Detect which cell encompasses the target text, then output its (x, y) center coordinate. 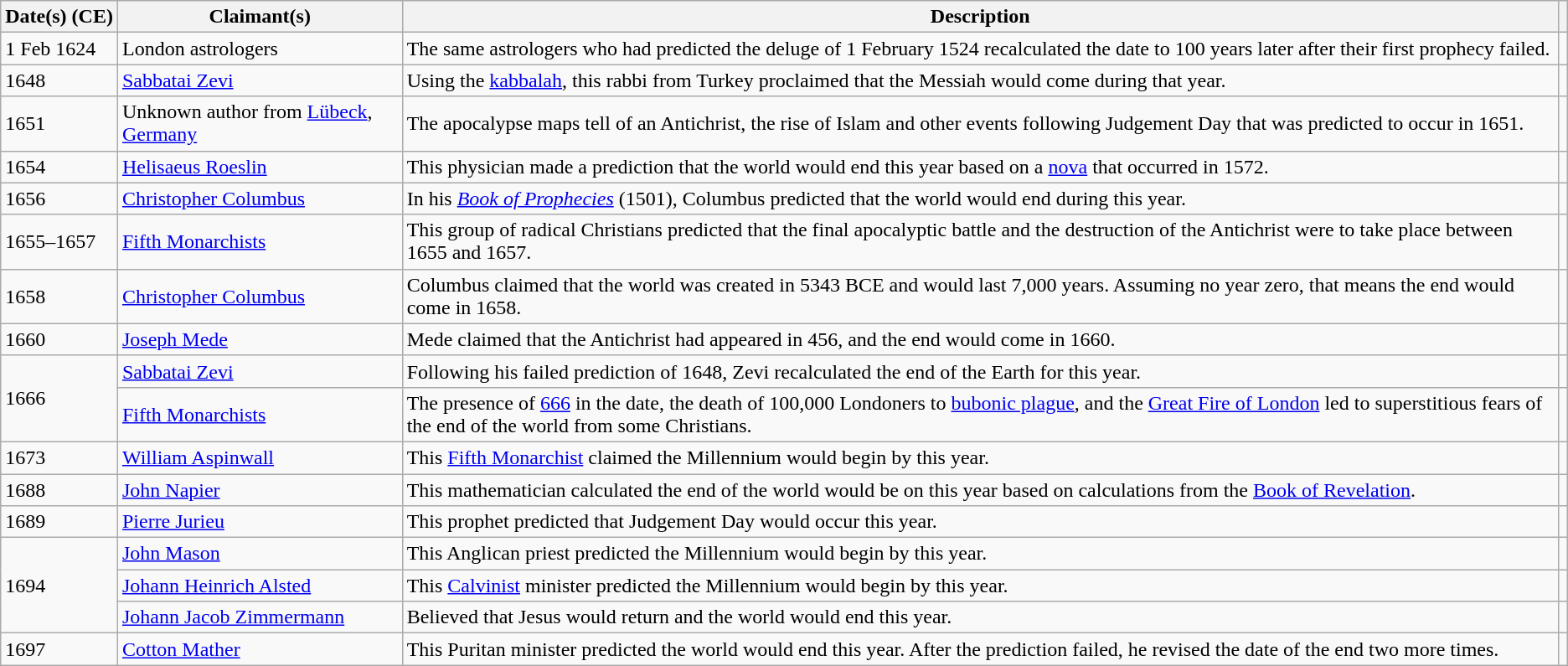
In his Book of Prophecies (1501), Columbus predicted that the world would end during this year. (980, 199)
Columbus claimed that the world was created in 5343 BCE and would last 7,000 years. Assuming no year zero, that means the end would come in 1658. (980, 297)
The apocalypse maps tell of an Antichrist, the rise of Islam and other events following Judgement Day that was predicted to occur in 1651. (980, 124)
1697 (59, 649)
1654 (59, 167)
1651 (59, 124)
1689 (59, 522)
London astrologers (260, 49)
Following his failed prediction of 1648, Zevi recalculated the end of the Earth for this year. (980, 371)
1673 (59, 457)
The same astrologers who had predicted the deluge of 1 February 1524 recalculated the date to 100 years later after their first prophecy failed. (980, 49)
Joseph Mede (260, 339)
1648 (59, 80)
1688 (59, 490)
1656 (59, 199)
John Mason (260, 554)
Date(s) (CE) (59, 17)
Pierre Jurieu (260, 522)
Believed that Jesus would return and the world would end this year. (980, 617)
1660 (59, 339)
1666 (59, 399)
Unknown author from Lübeck, Germany (260, 124)
Johann Heinrich Alsted (260, 586)
Using the kabbalah, this rabbi from Turkey proclaimed that the Messiah would come during that year. (980, 80)
Cotton Mather (260, 649)
Johann Jacob Zimmermann (260, 617)
1655–1657 (59, 241)
This prophet predicted that Judgement Day would occur this year. (980, 522)
This mathematician calculated the end of the world would be on this year based on calculations from the Book of Revelation. (980, 490)
This Anglican priest predicted the Millennium would begin by this year. (980, 554)
Description (980, 17)
This Puritan minister predicted the world would end this year. After the prediction failed, he revised the date of the end two more times. (980, 649)
Claimant(s) (260, 17)
William Aspinwall (260, 457)
This physician made a prediction that the world would end this year based on a nova that occurred in 1572. (980, 167)
John Napier (260, 490)
1694 (59, 586)
1 Feb 1624 (59, 49)
This Fifth Monarchist claimed the Millennium would begin by this year. (980, 457)
Helisaeus Roeslin (260, 167)
1658 (59, 297)
Mede claimed that the Antichrist had appeared in 456, and the end would come in 1660. (980, 339)
This Calvinist minister predicted the Millennium would begin by this year. (980, 586)
